Determine the [X, Y] coordinate at the center of the cell enclosing the given text.  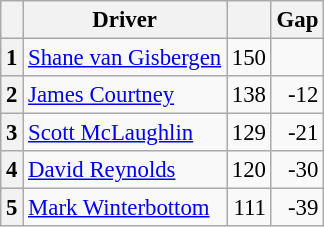
111 [250, 208]
-39 [297, 208]
2 [12, 95]
138 [250, 95]
Driver [125, 20]
129 [250, 133]
James Courtney [125, 95]
-12 [297, 95]
1 [12, 58]
5 [12, 208]
150 [250, 58]
4 [12, 170]
-30 [297, 170]
David Reynolds [125, 170]
Gap [297, 20]
-21 [297, 133]
3 [12, 133]
Shane van Gisbergen [125, 58]
120 [250, 170]
Mark Winterbottom [125, 208]
Scott McLaughlin [125, 133]
